Provide the [x, y] coordinate of the cell's center where the given text is located.  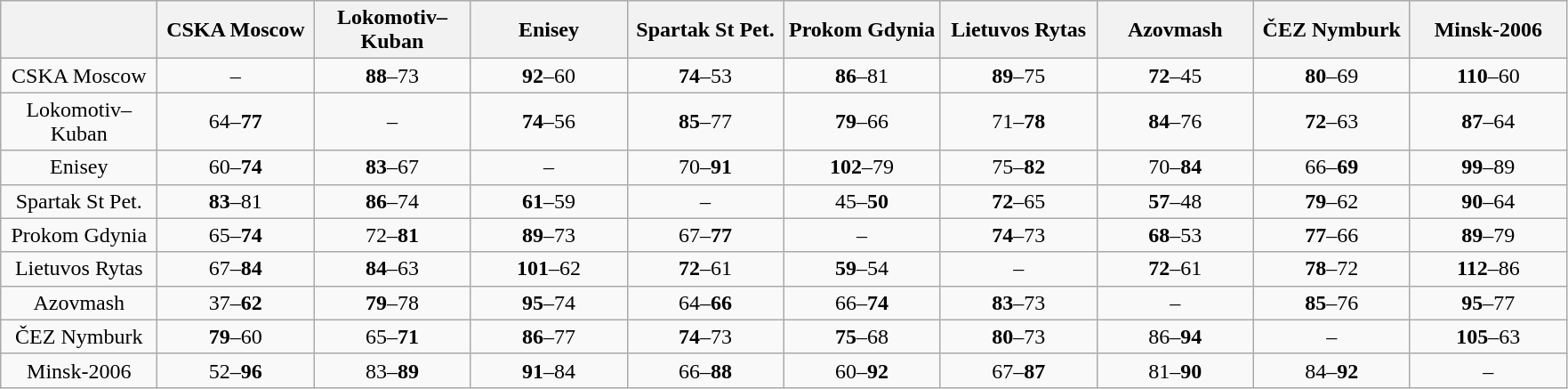
45–50 [862, 201]
105–63 [1488, 336]
75–68 [862, 336]
78–72 [1331, 269]
101–62 [549, 269]
86–94 [1175, 336]
60–74 [236, 167]
74–56 [549, 121]
72–81 [392, 235]
66–69 [1331, 167]
84–63 [392, 269]
79–66 [862, 121]
72–65 [1018, 201]
86–81 [862, 76]
71–78 [1018, 121]
64–66 [705, 303]
80–73 [1018, 336]
67–77 [705, 235]
65–74 [236, 235]
65–71 [392, 336]
83–89 [392, 370]
85–77 [705, 121]
77–66 [1331, 235]
87–64 [1488, 121]
74–53 [705, 76]
80–69 [1331, 76]
86–77 [549, 336]
67–84 [236, 269]
90–64 [1488, 201]
84–76 [1175, 121]
66–88 [705, 370]
88–73 [392, 76]
79–78 [392, 303]
79–60 [236, 336]
81–90 [1175, 370]
68–53 [1175, 235]
70–84 [1175, 167]
64–77 [236, 121]
89–75 [1018, 76]
72–63 [1331, 121]
102–79 [862, 167]
89–79 [1488, 235]
61–59 [549, 201]
89–73 [549, 235]
79–62 [1331, 201]
57–48 [1175, 201]
83–73 [1018, 303]
110–60 [1488, 76]
60–92 [862, 370]
70–91 [705, 167]
95–74 [549, 303]
37–62 [236, 303]
84–92 [1331, 370]
83–67 [392, 167]
92–60 [549, 76]
52–96 [236, 370]
112–86 [1488, 269]
91–84 [549, 370]
75–82 [1018, 167]
95–77 [1488, 303]
86–74 [392, 201]
67–87 [1018, 370]
85–76 [1331, 303]
72–45 [1175, 76]
66–74 [862, 303]
99–89 [1488, 167]
83–81 [236, 201]
59–54 [862, 269]
